Return the [x, y] coordinate for the center point of the cell that contains the specified text.  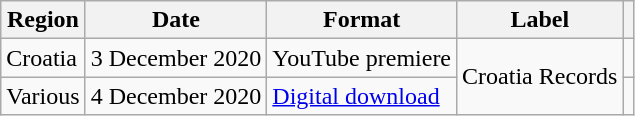
Various [43, 96]
4 December 2020 [176, 96]
Region [43, 20]
Digital download [362, 96]
3 December 2020 [176, 58]
Date [176, 20]
Format [362, 20]
Croatia [43, 58]
Label [540, 20]
YouTube premiere [362, 58]
Croatia Records [540, 77]
